Scan for the cell matching the given text and deliver its (x, y) coordinate at center. 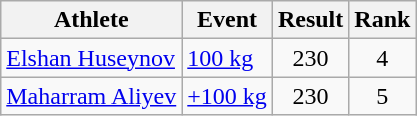
Rank (382, 20)
Event (228, 20)
100 kg (228, 58)
4 (382, 58)
Result (310, 20)
Athlete (92, 20)
Elshan Huseynov (92, 58)
Maharram Aliyev (92, 96)
5 (382, 96)
+100 kg (228, 96)
